Return [x, y] of the center of cell containing provided text 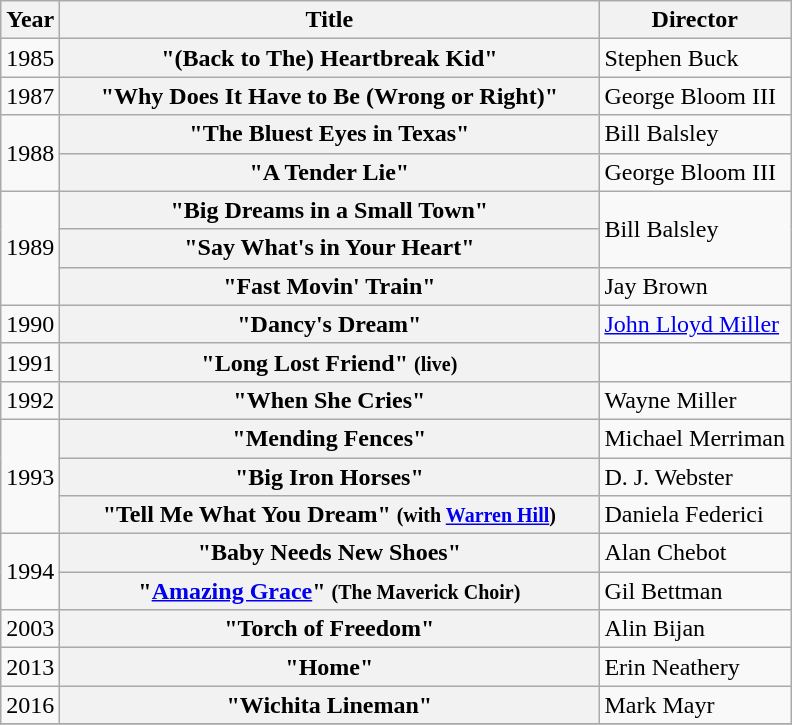
1993 [30, 476]
"Mending Fences" [330, 438]
D. J. Webster [695, 477]
"Tell Me What You Dream" (with Warren Hill) [330, 515]
2016 [30, 705]
"Why Does It Have to Be (Wrong or Right)" [330, 96]
1994 [30, 572]
"Baby Needs New Shoes" [330, 553]
Michael Merriman [695, 438]
Title [330, 20]
1988 [30, 153]
Gil Bettman [695, 591]
2003 [30, 629]
"Home" [330, 667]
Erin Neathery [695, 667]
"When She Cries" [330, 400]
1989 [30, 248]
"Big Dreams in a Small Town" [330, 210]
Daniela Federici [695, 515]
"Fast Movin' Train" [330, 286]
Year [30, 20]
"Wichita Lineman" [330, 705]
Alin Bijan [695, 629]
Wayne Miller [695, 400]
Alan Chebot [695, 553]
"(Back to The) Heartbreak Kid" [330, 58]
1985 [30, 58]
"Torch of Freedom" [330, 629]
Mark Mayr [695, 705]
Stephen Buck [695, 58]
1991 [30, 362]
1992 [30, 400]
1987 [30, 96]
"Amazing Grace" (The Maverick Choir) [330, 591]
Director [695, 20]
"Say What's in Your Heart" [330, 248]
"Long Lost Friend" (live) [330, 362]
"Big Iron Horses" [330, 477]
2013 [30, 667]
1990 [30, 324]
Jay Brown [695, 286]
"The Bluest Eyes in Texas" [330, 134]
"A Tender Lie" [330, 172]
"Dancy's Dream" [330, 324]
John Lloyd Miller [695, 324]
